From the cell containing the given text, extract its center point as (x, y) coordinate. 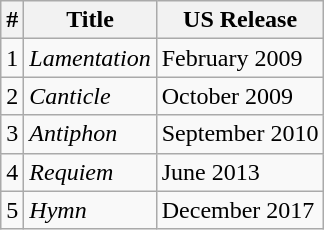
September 2010 (240, 134)
June 2013 (240, 172)
Antiphon (90, 134)
Requiem (90, 172)
5 (12, 210)
3 (12, 134)
Title (90, 20)
Lamentation (90, 58)
February 2009 (240, 58)
December 2017 (240, 210)
Canticle (90, 96)
1 (12, 58)
# (12, 20)
Hymn (90, 210)
October 2009 (240, 96)
US Release (240, 20)
4 (12, 172)
2 (12, 96)
